Scan for the cell matching the given text and deliver its (X, Y) coordinate at center. 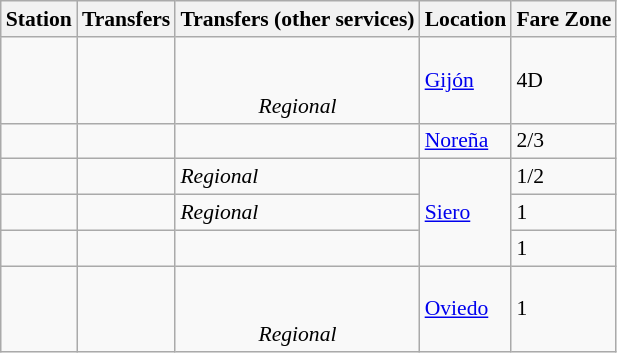
Siero (466, 212)
Station (39, 19)
Noreña (466, 141)
Location (466, 19)
Fare Zone (564, 19)
2/3 (564, 141)
Transfers (126, 19)
Oviedo (466, 310)
1/2 (564, 177)
Gijón (466, 80)
Transfers (other services) (297, 19)
4D (564, 80)
